Capture the cell that displays the provided text and extract its [X, Y] central coordinate. 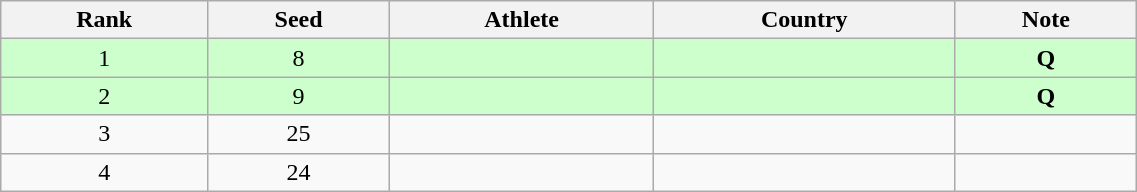
Note [1046, 20]
Athlete [522, 20]
8 [299, 58]
Rank [104, 20]
4 [104, 172]
2 [104, 96]
Country [804, 20]
9 [299, 96]
Seed [299, 20]
3 [104, 134]
24 [299, 172]
1 [104, 58]
25 [299, 134]
